Find where the given text appears and provide that cell's center as (X, Y) coordinate. 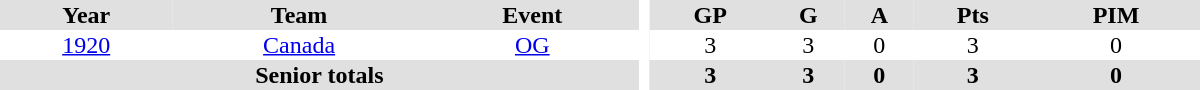
PIM (1116, 15)
Team (298, 15)
OG (532, 45)
Pts (973, 15)
GP (710, 15)
Senior totals (320, 75)
Event (532, 15)
Year (86, 15)
G (808, 15)
Canada (298, 45)
A (880, 15)
1920 (86, 45)
